Return the [x, y] coordinate for the center point of the cell that contains the specified text.  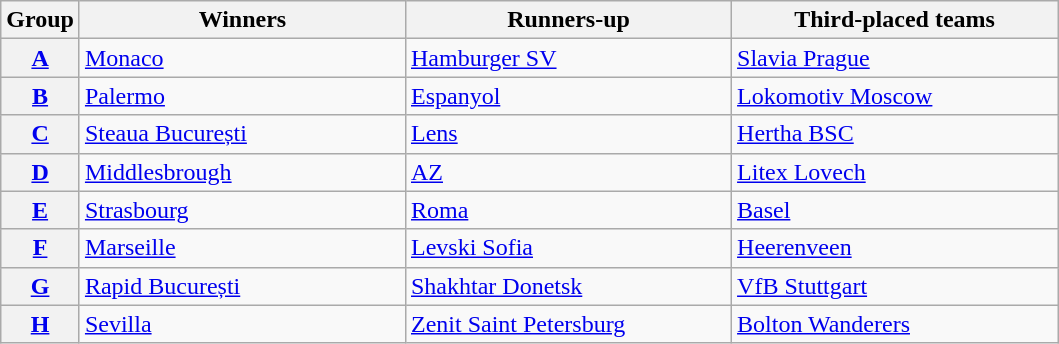
Sevilla [242, 324]
Espanyol [568, 96]
Hertha BSC [895, 134]
Runners-up [568, 20]
Heerenveen [895, 248]
H [40, 324]
Rapid București [242, 286]
A [40, 58]
C [40, 134]
B [40, 96]
Bolton Wanderers [895, 324]
AZ [568, 172]
Roma [568, 210]
Litex Lovech [895, 172]
Slavia Prague [895, 58]
Steaua București [242, 134]
D [40, 172]
Winners [242, 20]
Third-placed teams [895, 20]
Levski Sofia [568, 248]
Monaco [242, 58]
F [40, 248]
Group [40, 20]
G [40, 286]
Basel [895, 210]
Zenit Saint Petersburg [568, 324]
Lokomotiv Moscow [895, 96]
VfB Stuttgart [895, 286]
Strasbourg [242, 210]
Shakhtar Donetsk [568, 286]
Marseille [242, 248]
Palermo [242, 96]
Lens [568, 134]
Hamburger SV [568, 58]
Middlesbrough [242, 172]
E [40, 210]
